Capture the cell that displays the provided text and extract its [x, y] central coordinate. 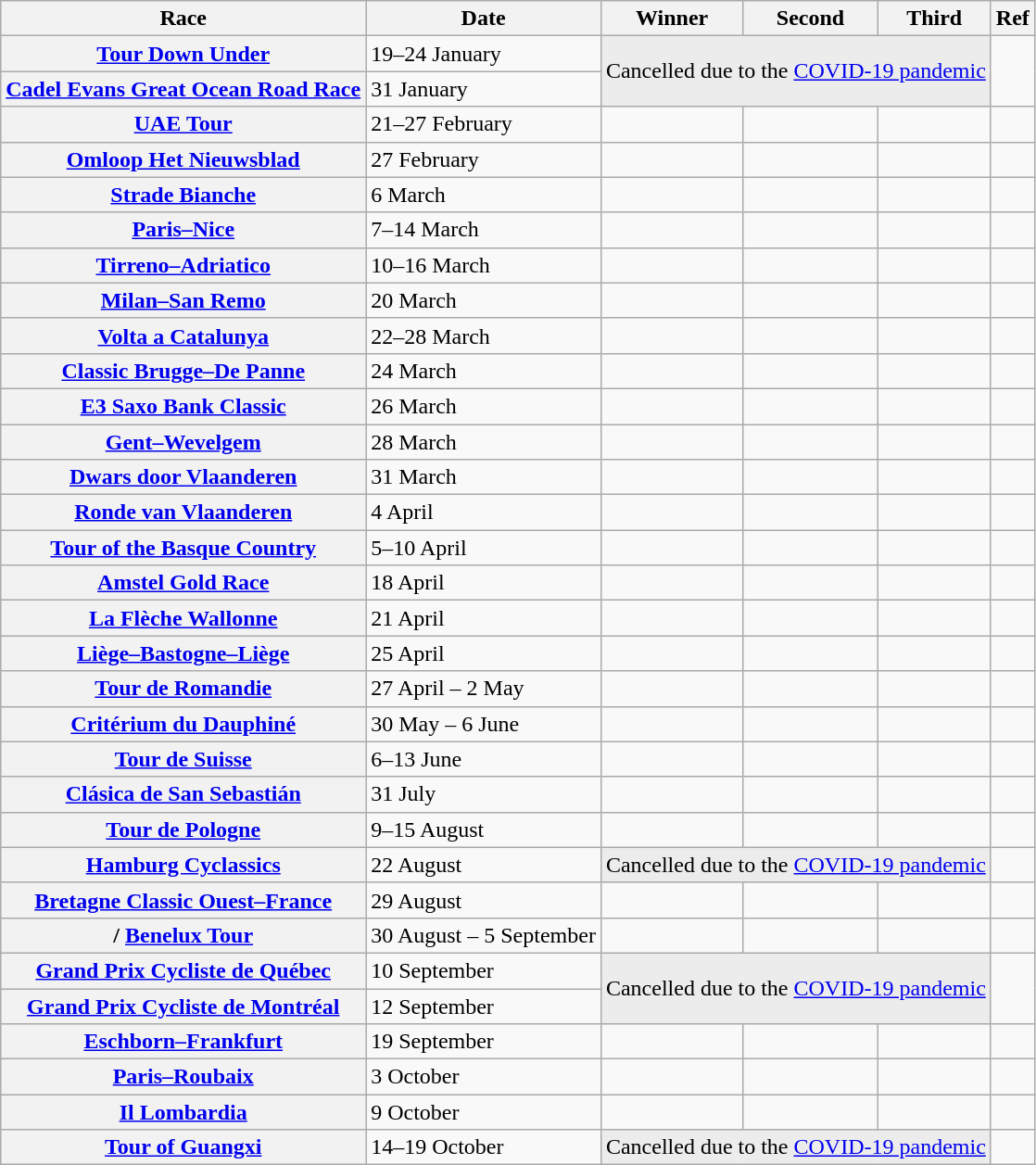
Milan–San Remo [183, 300]
21 April [484, 618]
3 October [484, 1077]
Grand Prix Cycliste de Montréal [183, 1006]
26 March [484, 406]
Clásica de San Sebastián [183, 794]
Eschborn–Frankfurt [183, 1042]
25 April [484, 653]
Bretagne Classic Ouest–France [183, 900]
10 September [484, 970]
10–16 March [484, 265]
6–13 June [484, 759]
9–15 August [484, 829]
La Flèche Wallonne [183, 618]
E3 Saxo Bank Classic [183, 406]
Tour Down Under [183, 54]
21–27 February [484, 124]
31 January [484, 89]
Omloop Het Nieuwsblad [183, 159]
Tirreno–Adriatico [183, 265]
Winner [672, 19]
27 February [484, 159]
UAE Tour [183, 124]
Ronde van Vlaanderen [183, 513]
Race [183, 19]
Tour of Guangxi [183, 1147]
18 April [484, 583]
Classic Brugge–De Panne [183, 371]
Third [934, 19]
9 October [484, 1112]
20 March [484, 300]
Hamburg Cyclassics [183, 865]
Ref [1012, 19]
Tour de Suisse [183, 759]
Gent–Wevelgem [183, 442]
24 March [484, 371]
30 May – 6 June [484, 724]
6 March [484, 195]
4 April [484, 513]
Paris–Roubaix [183, 1077]
Second [810, 19]
Tour de Pologne [183, 829]
Il Lombardia [183, 1112]
Amstel Gold Race [183, 583]
Volta a Catalunya [183, 336]
7–14 March [484, 230]
Paris–Nice [183, 230]
31 July [484, 794]
Dwars door Vlaanderen [183, 477]
Tour of the Basque Country [183, 548]
30 August – 5 September [484, 935]
22 August [484, 865]
Date [484, 19]
Grand Prix Cycliste de Québec [183, 970]
Tour de Romandie [183, 689]
31 March [484, 477]
Strade Bianche [183, 195]
5–10 April [484, 548]
Liège–Bastogne–Liège [183, 653]
12 September [484, 1006]
22–28 March [484, 336]
/ Benelux Tour [183, 935]
29 August [484, 900]
19–24 January [484, 54]
14–19 October [484, 1147]
27 April – 2 May [484, 689]
28 March [484, 442]
Cadel Evans Great Ocean Road Race [183, 89]
19 September [484, 1042]
Critérium du Dauphiné [183, 724]
